Locate the cell with the specified text and output its (X, Y) center coordinate. 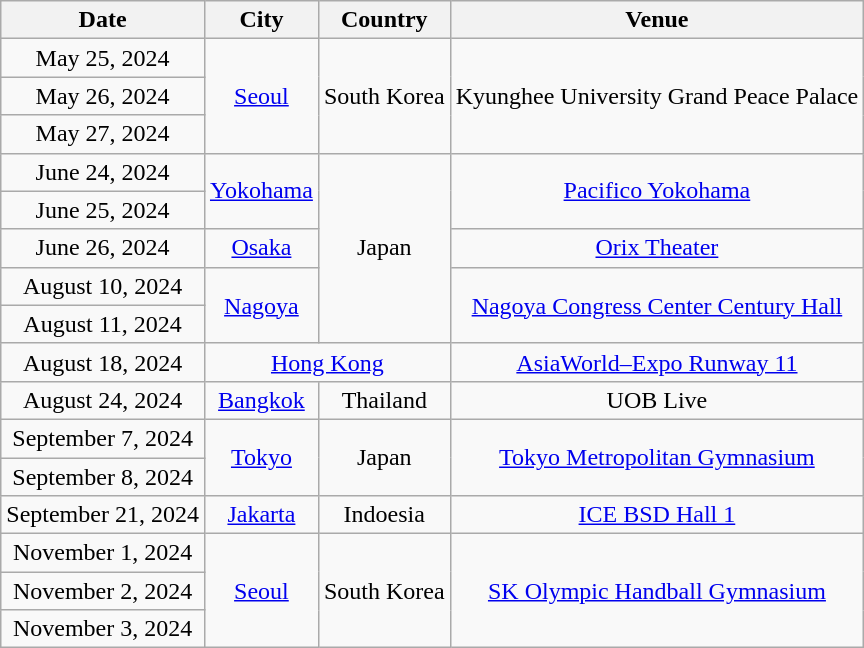
August 10, 2024 (103, 286)
June 26, 2024 (103, 248)
August 18, 2024 (103, 362)
Indoesia (384, 515)
August 11, 2024 (103, 324)
May 26, 2024 (103, 96)
Country (384, 20)
City (261, 20)
September 7, 2024 (103, 438)
November 3, 2024 (103, 629)
August 24, 2024 (103, 400)
Tokyo (261, 457)
Yokohama (261, 191)
June 25, 2024 (103, 210)
Pacifico Yokohama (657, 191)
May 25, 2024 (103, 58)
Kyunghee University Grand Peace Palace (657, 96)
Jakarta (261, 515)
November 1, 2024 (103, 553)
September 8, 2024 (103, 477)
Orix Theater (657, 248)
Nagoya (261, 305)
AsiaWorld–Expo Runway 11 (657, 362)
Hong Kong (327, 362)
Thailand (384, 400)
Date (103, 20)
Bangkok (261, 400)
ICE BSD Hall 1 (657, 515)
June 24, 2024 (103, 172)
UOB Live (657, 400)
Venue (657, 20)
September 21, 2024 (103, 515)
Osaka (261, 248)
Nagoya Congress Center Century Hall (657, 305)
SK Olympic Handball Gymnasium (657, 591)
May 27, 2024 (103, 134)
November 2, 2024 (103, 591)
Tokyo Metropolitan Gymnasium (657, 457)
